Detect which cell encompasses the target text, then output its (x, y) center coordinate. 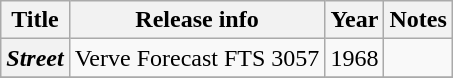
Release info (197, 20)
Verve Forecast FTS 3057 (197, 58)
Title (35, 20)
Street (35, 58)
Year (354, 20)
1968 (354, 58)
Notes (418, 20)
